Search for the cell housing the specified text and yield its (x, y) center coordinate. 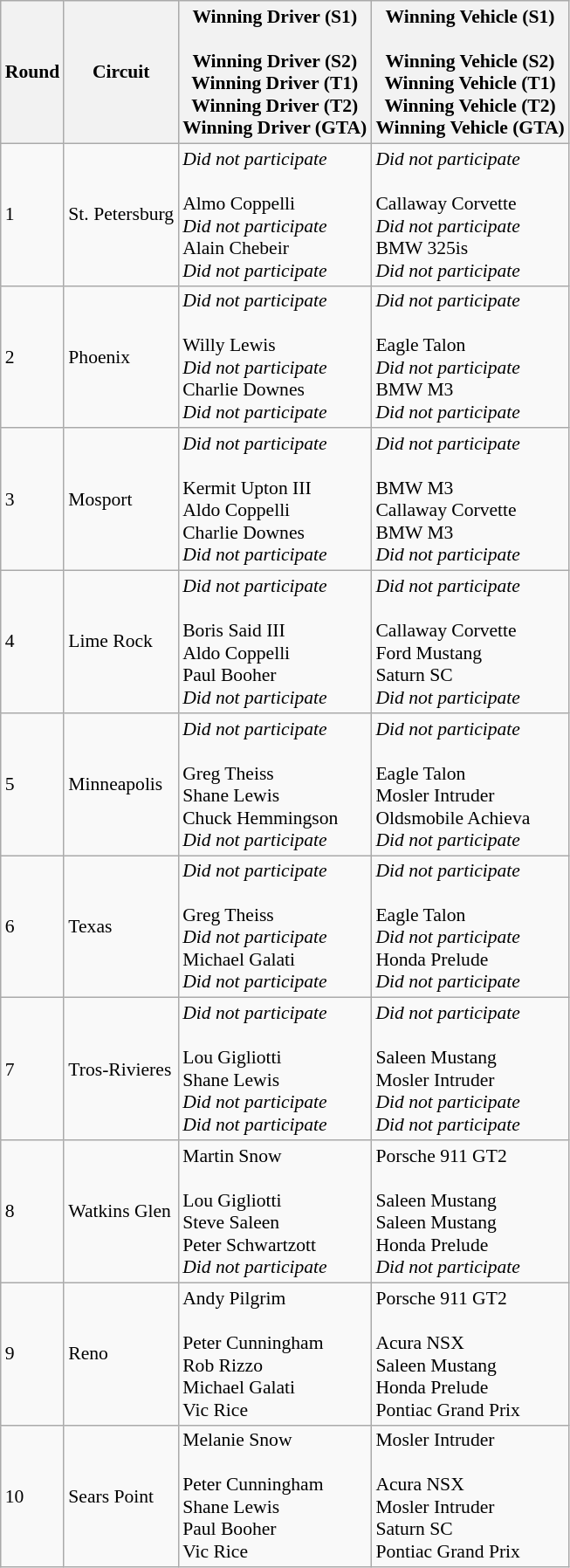
Did not participateEagle Talon Mosler Intruder Oldsmobile Achieva Did not participate (470, 784)
Did not participateEagle Talon Did not participate BMW M3 Did not participate (470, 356)
Winning Vehicle (S1)Winning Vehicle (S2) Winning Vehicle (T1) Winning Vehicle (T2) Winning Vehicle (GTA) (470, 72)
Mosler IntruderAcura NSX Mosler Intruder Saturn SC Pontiac Grand Prix (470, 1496)
Did not participateKermit Upton III Aldo Coppelli Charlie Downes Did not participate (274, 499)
Reno (120, 1353)
Circuit (120, 72)
3 (33, 499)
Did not participateCallaway Corvette Ford Mustang Saturn SC Did not participate (470, 643)
6 (33, 927)
Did not participateLou Gigliotti Shane Lewis Did not participate Did not participate (274, 1069)
10 (33, 1496)
1 (33, 215)
Sears Point (120, 1496)
Did not participateWilly Lewis Did not participate Charlie Downes Did not participate (274, 356)
Did not participateEagle Talon Did not participate Honda Prelude Did not participate (470, 927)
Martin SnowLou Gigliotti Steve Saleen Peter Schwartzott Did not participate (274, 1212)
Did not participateSaleen Mustang Mosler Intruder Did not participate Did not participate (470, 1069)
Melanie SnowPeter Cunningham Shane Lewis Paul Booher Vic Rice (274, 1496)
Mosport (120, 499)
Watkins Glen (120, 1212)
8 (33, 1212)
Round (33, 72)
Phoenix (120, 356)
Did not participate Boris Said III Aldo Coppelli Paul Booher Did not participate (274, 643)
Did not participateGreg Theiss Did not participate Michael Galati Did not participate (274, 927)
2 (33, 356)
St. Petersburg (120, 215)
Did not participateAlmo Coppelli Did not participate Alain Chebeir Did not participate (274, 215)
4 (33, 643)
7 (33, 1069)
Tros-Rivieres (120, 1069)
Porsche 911 GT2Acura NSX Saleen Mustang Honda Prelude Pontiac Grand Prix (470, 1353)
Winning Driver (S1)Winning Driver (S2) Winning Driver (T1) Winning Driver (T2) Winning Driver (GTA) (274, 72)
Did not participateBMW M3 Callaway Corvette BMW M3 Did not participate (470, 499)
Texas (120, 927)
Minneapolis (120, 784)
9 (33, 1353)
5 (33, 784)
Did not participateCallaway Corvette Did not participate BMW 325is Did not participate (470, 215)
Lime Rock (120, 643)
Did not participateGreg Theiss Shane Lewis Chuck Hemmingson Did not participate (274, 784)
Porsche 911 GT2Saleen Mustang Saleen Mustang Honda Prelude Did not participate (470, 1212)
Andy PilgrimPeter Cunningham Rob Rizzo Michael Galati Vic Rice (274, 1353)
